Provide the (x, y) coordinate of the cell's center where the given text is located.  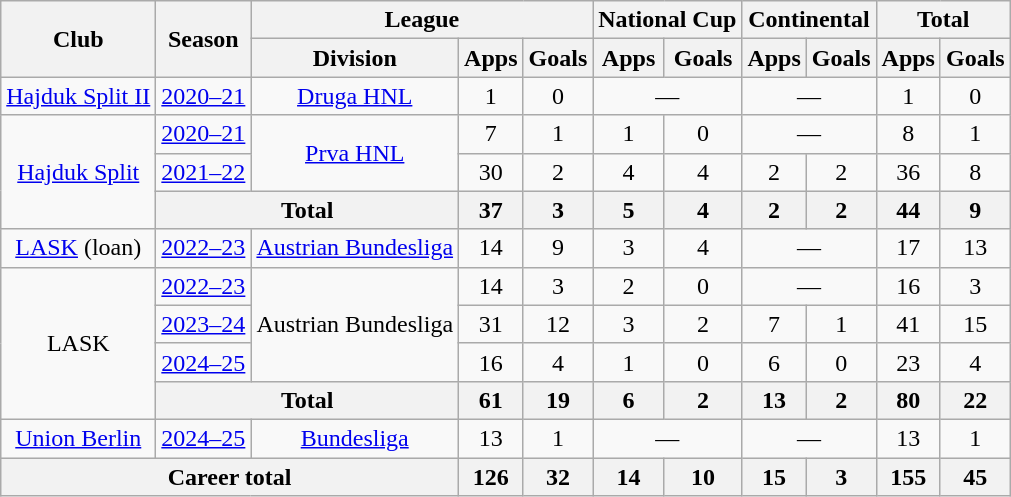
31 (491, 324)
23 (908, 362)
80 (908, 400)
Prva HNL (355, 153)
Bundesliga (355, 438)
37 (491, 210)
36 (908, 172)
Hajduk Split II (78, 96)
League (422, 20)
LASK (78, 343)
Season (204, 39)
Career total (230, 477)
10 (703, 477)
19 (558, 400)
5 (629, 210)
2021–22 (204, 172)
22 (975, 400)
17 (908, 248)
32 (558, 477)
126 (491, 477)
LASK (loan) (78, 248)
Club (78, 39)
12 (558, 324)
30 (491, 172)
Druga HNL (355, 96)
155 (908, 477)
45 (975, 477)
Continental (809, 20)
41 (908, 324)
61 (491, 400)
Union Berlin (78, 438)
Division (355, 58)
44 (908, 210)
2023–24 (204, 324)
National Cup (668, 20)
Hajduk Split (78, 172)
